Extract the [x, y] coordinate from the center of the cell holding the provided text.  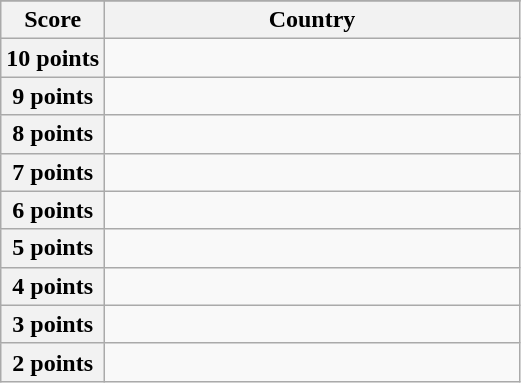
5 points [53, 248]
10 points [53, 58]
3 points [53, 324]
7 points [53, 172]
8 points [53, 134]
Score [53, 20]
4 points [53, 286]
2 points [53, 362]
Country [312, 20]
6 points [53, 210]
9 points [53, 96]
